Pinpoint the cell where the given text exists, returning its (x, y) midpoint coordinate. 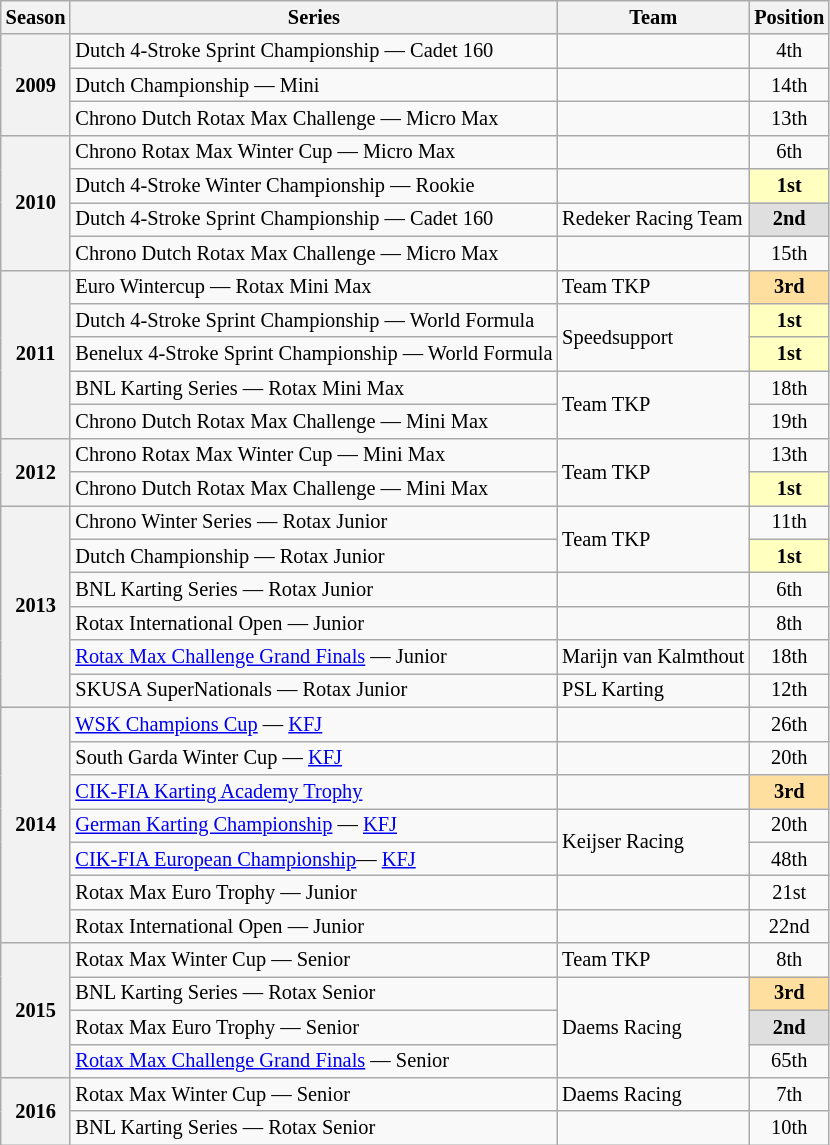
Rotax Max Challenge Grand Finals — Senior (314, 1061)
65th (789, 1061)
South Garda Winter Cup — KFJ (314, 758)
Dutch 4-Stroke Sprint Championship — World Formula (314, 320)
2013 (36, 606)
Benelux 4-Stroke Sprint Championship — World Formula (314, 354)
Marijn van Kalmthout (653, 657)
2009 (36, 84)
Speedsupport (653, 336)
2016 (36, 1110)
Redeker Racing Team (653, 219)
Chrono Rotax Max Winter Cup — Micro Max (314, 152)
Season (36, 17)
2014 (36, 825)
Chrono Winter Series — Rotax Junior (314, 522)
German Karting Championship — KFJ (314, 825)
Euro Wintercup — Rotax Mini Max (314, 287)
Chrono Rotax Max Winter Cup — Mini Max (314, 455)
26th (789, 724)
Dutch Championship — Mini (314, 85)
Dutch Championship — Rotax Junior (314, 556)
Dutch 4-Stroke Winter Championship — Rookie (314, 186)
7th (789, 1094)
21st (789, 892)
Keijser Racing (653, 842)
12th (789, 690)
4th (789, 51)
BNL Karting Series — Rotax Junior (314, 589)
Series (314, 17)
BNL Karting Series — Rotax Mini Max (314, 388)
11th (789, 522)
14th (789, 85)
48th (789, 859)
2012 (36, 472)
CIK-FIA European Championship— KFJ (314, 859)
10th (789, 1128)
SKUSA SuperNationals — Rotax Junior (314, 690)
Position (789, 17)
Rotax Max Euro Trophy — Junior (314, 892)
CIK-FIA Karting Academy Trophy (314, 791)
22nd (789, 926)
Team (653, 17)
Rotax Max Challenge Grand Finals — Junior (314, 657)
15th (789, 253)
2015 (36, 1010)
2011 (36, 354)
PSL Karting (653, 690)
Rotax Max Euro Trophy — Senior (314, 1027)
2010 (36, 202)
19th (789, 421)
WSK Champions Cup — KFJ (314, 724)
